Capture the cell that displays the provided text and extract its (X, Y) central coordinate. 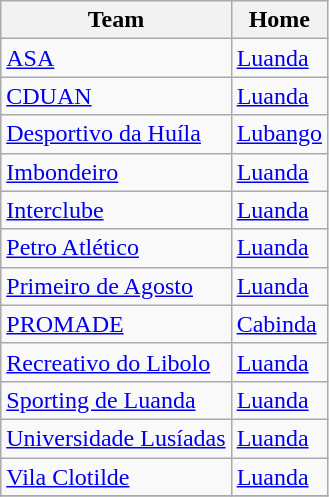
ASA (116, 58)
Recreativo do Libolo (116, 362)
Vila Clotilde (116, 477)
Home (279, 20)
Cabinda (279, 324)
Universidade Lusíadas (116, 438)
Imbondeiro (116, 172)
Desportivo da Huíla (116, 134)
Team (116, 20)
Primeiro de Agosto (116, 286)
PROMADE (116, 324)
Sporting de Luanda (116, 400)
Interclube (116, 210)
CDUAN (116, 96)
Petro Atlético (116, 248)
Lubango (279, 134)
